Pinpoint the cell where the given text exists, returning its (x, y) midpoint coordinate. 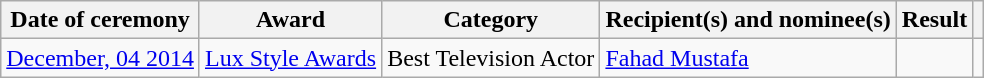
Lux Style Awards (290, 58)
Fahad Mustafa (748, 58)
Award (290, 20)
Category (491, 20)
December, 04 2014 (100, 58)
Recipient(s) and nominee(s) (748, 20)
Best Television Actor (491, 58)
Result (934, 20)
Date of ceremony (100, 20)
